For the text-containing cell, return its midpoint in [X, Y] coordinate format. 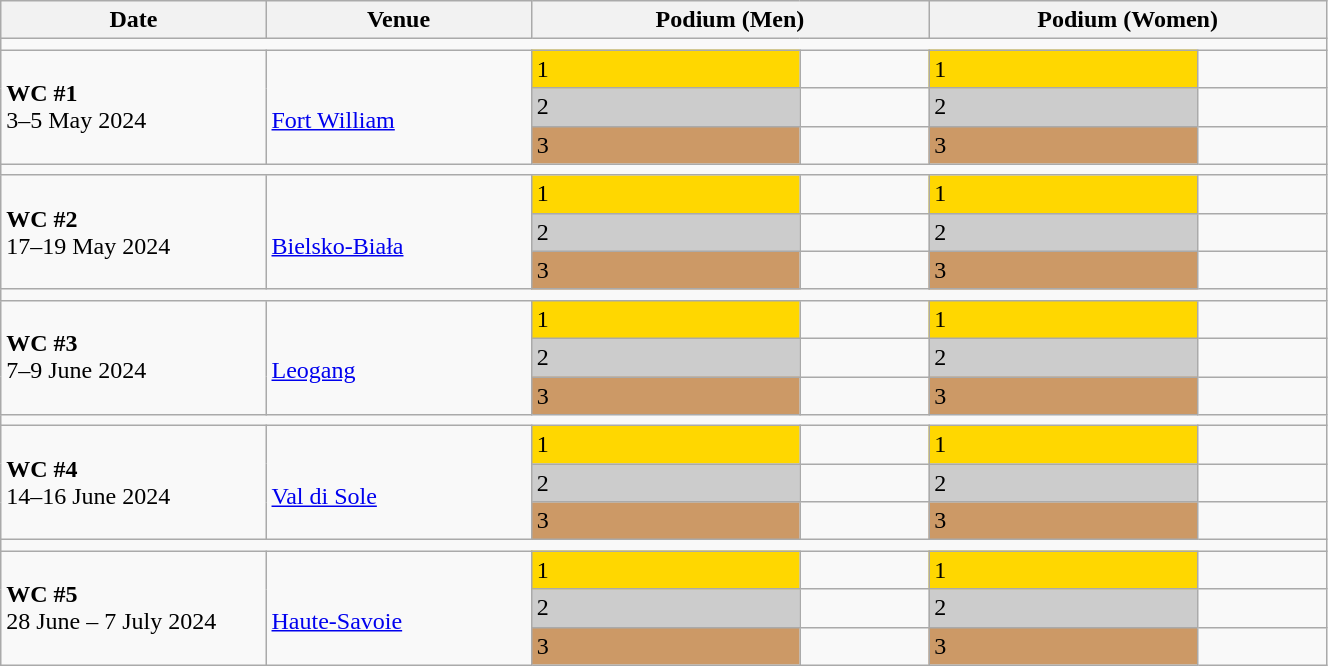
Leogang [398, 357]
WC #3 7–9 June 2024 [134, 357]
Podium (Women) [1128, 20]
WC #1 3–5 May 2024 [134, 107]
Date [134, 20]
Val di Sole [398, 483]
Podium (Men) [730, 20]
WC #2 17–19 May 2024 [134, 232]
Venue [398, 20]
WC #5 28 June – 7 July 2024 [134, 608]
Fort William [398, 107]
WC #4 14–16 June 2024 [134, 483]
Bielsko-Biała [398, 232]
Haute-Savoie [398, 608]
